Output the [X, Y] coordinate of the center of the cell containing the given text.  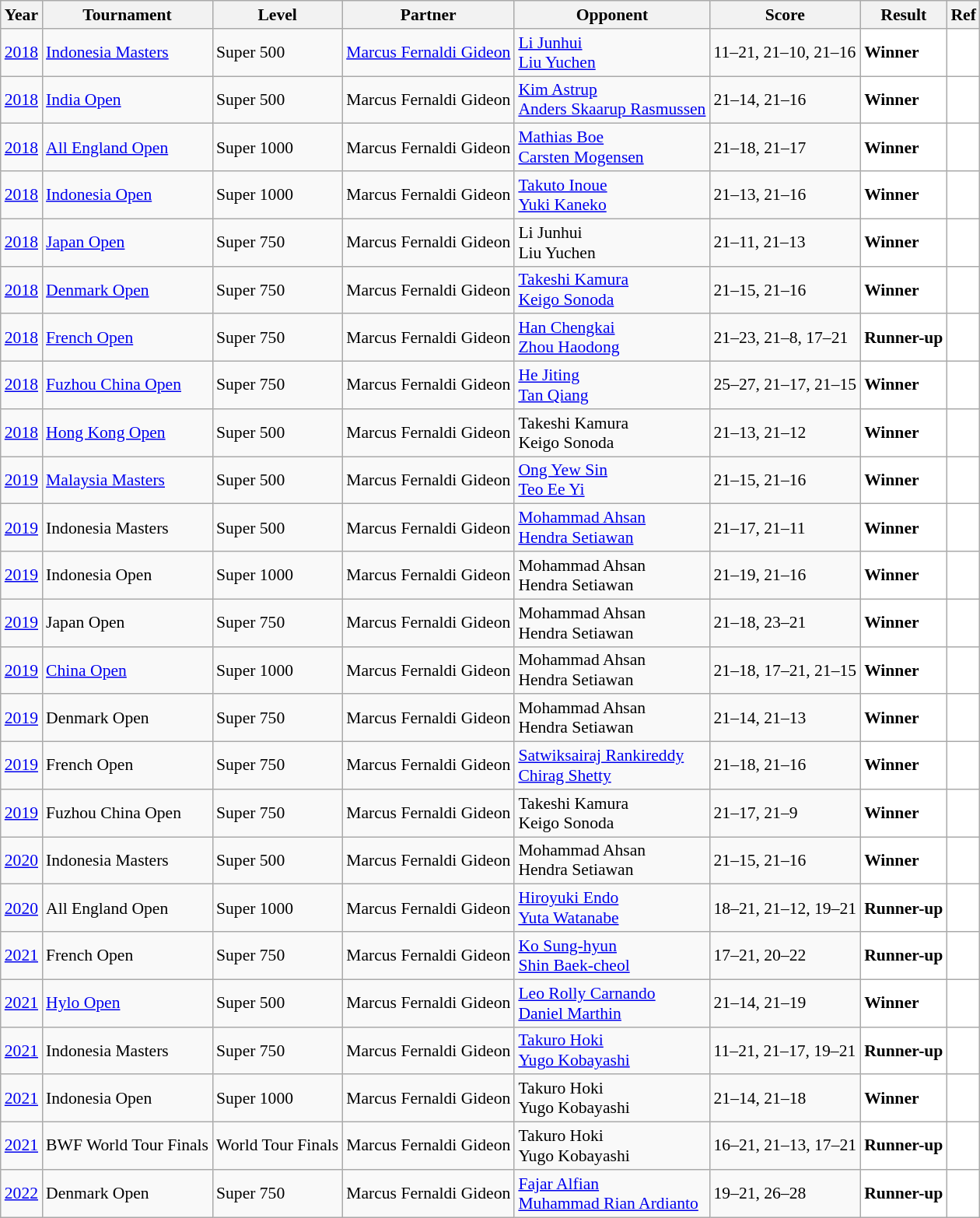
Takuto Inoue Yuki Kaneko [611, 194]
21–17, 21–11 [785, 527]
Hylo Open [128, 1003]
Leo Rolly Carnando Daniel Marthin [611, 1003]
21–18, 23–21 [785, 622]
Ong Yew Sin Teo Ee Yi [611, 481]
Fajar Alfian Muhammad Rian Ardianto [611, 1193]
21–23, 21–8, 17–21 [785, 338]
21–13, 21–12 [785, 432]
17–21, 20–22 [785, 955]
Hong Kong Open [128, 432]
Ref [963, 15]
World Tour Finals [277, 1146]
19–21, 26–28 [785, 1193]
25–27, 21–17, 21–15 [785, 386]
21–11, 21–13 [785, 243]
21–18, 17–21, 21–15 [785, 670]
16–21, 21–13, 17–21 [785, 1146]
Satwiksairaj Rankireddy Chirag Shetty [611, 765]
Mathias Boe Carsten Mogensen [611, 148]
21–14, 21–19 [785, 1003]
Hiroyuki Endo Yuta Watanabe [611, 908]
Partner [428, 15]
11–21, 21–17, 19–21 [785, 1050]
Ko Sung-hyun Shin Baek-cheol [611, 955]
Level [277, 15]
Score [785, 15]
21–19, 21–16 [785, 576]
2022 [22, 1193]
21–18, 21–17 [785, 148]
Opponent [611, 15]
21–17, 21–9 [785, 814]
Result [904, 15]
21–14, 21–18 [785, 1098]
21–18, 21–16 [785, 765]
BWF World Tour Finals [128, 1146]
Han Chengkai Zhou Haodong [611, 338]
He Jiting Tan Qiang [611, 386]
Malaysia Masters [128, 481]
Kim Astrup Anders Skaarup Rasmussen [611, 100]
India Open [128, 100]
21–13, 21–16 [785, 194]
21–14, 21–13 [785, 719]
11–21, 21–10, 21–16 [785, 53]
18–21, 21–12, 19–21 [785, 908]
Tournament [128, 15]
21–14, 21–16 [785, 100]
Year [22, 15]
China Open [128, 670]
